Locate the cell with the specified text and output its (X, Y) center coordinate. 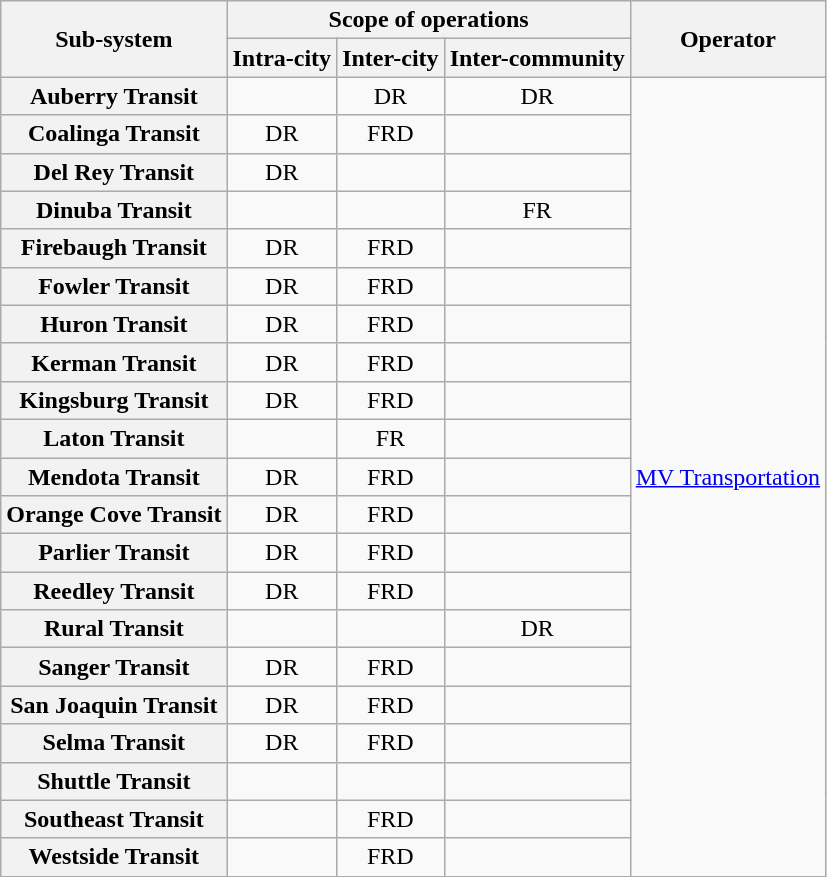
Kerman Transit (114, 362)
San Joaquin Transit (114, 705)
Dinuba Transit (114, 210)
Reedley Transit (114, 591)
Westside Transit (114, 857)
Huron Transit (114, 324)
Rural Transit (114, 629)
Shuttle Transit (114, 781)
Mendota Transit (114, 477)
Del Rey Transit (114, 172)
Sub-system (114, 39)
Scope of operations (428, 20)
Inter-community (537, 58)
Firebaugh Transit (114, 248)
Inter-city (390, 58)
Operator (728, 39)
Sanger Transit (114, 667)
Orange Cove Transit (114, 515)
Coalinga Transit (114, 134)
Parlier Transit (114, 553)
MV Transportation (728, 476)
Laton Transit (114, 438)
Auberry Transit (114, 96)
Selma Transit (114, 743)
Kingsburg Transit (114, 400)
Intra-city (282, 58)
Fowler Transit (114, 286)
Southeast Transit (114, 819)
